Pinpoint the cell where the given text exists, returning its [X, Y] midpoint coordinate. 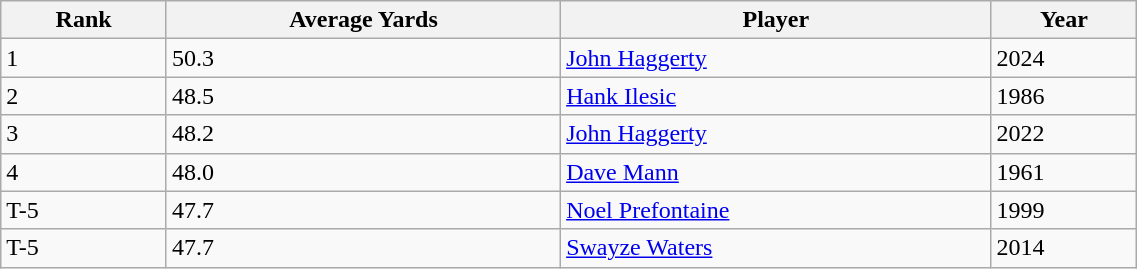
Swayze Waters [776, 248]
1986 [1064, 96]
1 [84, 58]
Year [1064, 20]
48.5 [363, 96]
4 [84, 172]
48.2 [363, 134]
3 [84, 134]
Player [776, 20]
Dave Mann [776, 172]
2 [84, 96]
48.0 [363, 172]
Rank [84, 20]
1999 [1064, 210]
Noel Prefontaine [776, 210]
2024 [1064, 58]
1961 [1064, 172]
Hank Ilesic [776, 96]
Average Yards [363, 20]
50.3 [363, 58]
2022 [1064, 134]
2014 [1064, 248]
